Locate the cell with the specified text and output its [X, Y] center coordinate. 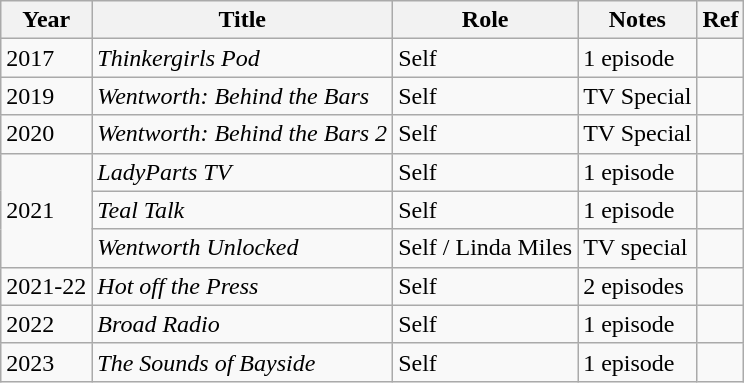
2021-22 [46, 286]
Ref [720, 20]
TV special [638, 248]
Year [46, 20]
Notes [638, 20]
The Sounds of Bayside [242, 362]
2 episodes [638, 286]
2020 [46, 134]
Thinkergirls Pod [242, 58]
Wentworth: Behind the Bars [242, 96]
Broad Radio [242, 324]
Teal Talk [242, 210]
Wentworth Unlocked [242, 248]
2023 [46, 362]
Hot off the Press [242, 286]
Wentworth: Behind the Bars 2 [242, 134]
Role [486, 20]
2021 [46, 210]
2019 [46, 96]
2017 [46, 58]
2022 [46, 324]
Self / Linda Miles [486, 248]
LadyParts TV [242, 172]
Title [242, 20]
